Find where the given text appears and provide that cell's center as [x, y] coordinate. 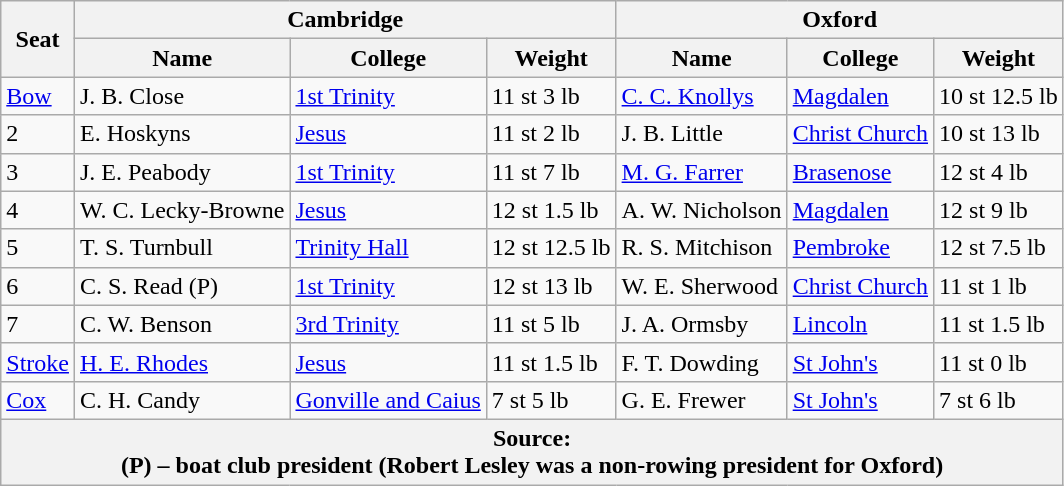
12 st 1.5 lb [551, 210]
C. W. Benson [182, 324]
R. S. Mitchison [702, 248]
Bow [38, 96]
11 st 0 lb [999, 362]
J. E. Peabody [182, 172]
11 st 2 lb [551, 134]
Cox [38, 400]
J. A. Ormsby [702, 324]
5 [38, 248]
Seat [38, 39]
12 st 13 lb [551, 286]
10 st 12.5 lb [999, 96]
Lincoln [860, 324]
7 [38, 324]
3 [38, 172]
Gonville and Caius [388, 400]
11 st 7 lb [551, 172]
W. C. Lecky-Browne [182, 210]
C. S. Read (P) [182, 286]
Cambridge [345, 20]
10 st 13 lb [999, 134]
E. Hoskyns [182, 134]
T. S. Turnbull [182, 248]
6 [38, 286]
Stroke [38, 362]
Brasenose [860, 172]
Source:(P) – boat club president (Robert Lesley was a non-rowing president for Oxford) [532, 452]
J. B. Close [182, 96]
11 st 1 lb [999, 286]
12 st 9 lb [999, 210]
11 st 3 lb [551, 96]
Oxford [840, 20]
F. T. Dowding [702, 362]
W. E. Sherwood [702, 286]
7 st 6 lb [999, 400]
C. C. Knollys [702, 96]
H. E. Rhodes [182, 362]
11 st 5 lb [551, 324]
Pembroke [860, 248]
12 st 12.5 lb [551, 248]
2 [38, 134]
12 st 4 lb [999, 172]
J. B. Little [702, 134]
C. H. Candy [182, 400]
G. E. Frewer [702, 400]
3rd Trinity [388, 324]
12 st 7.5 lb [999, 248]
A. W. Nicholson [702, 210]
Trinity Hall [388, 248]
M. G. Farrer [702, 172]
4 [38, 210]
7 st 5 lb [551, 400]
